For the text-containing cell, return its midpoint in (x, y) coordinate format. 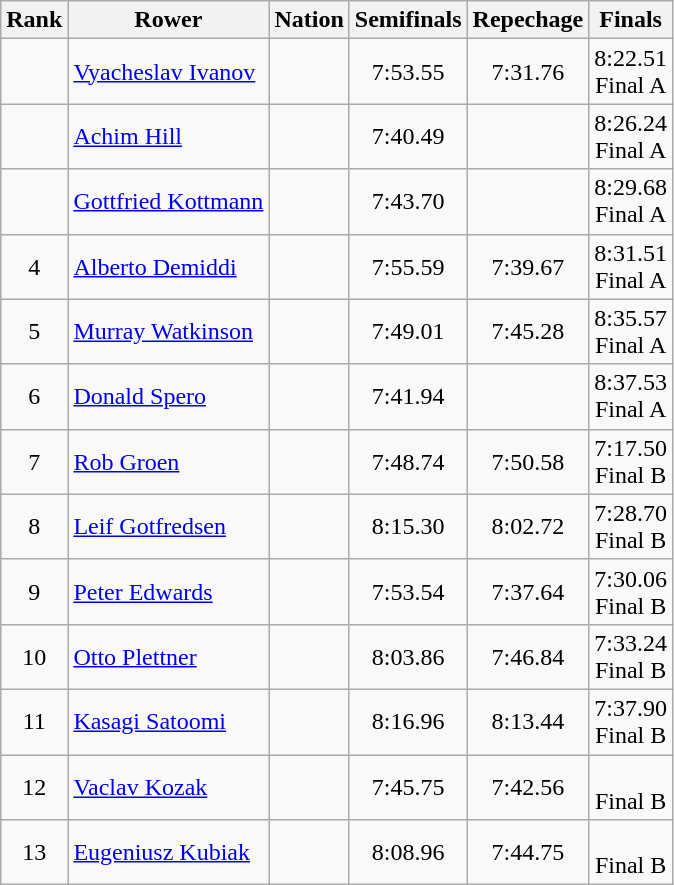
7:40.49 (408, 136)
7:44.75 (528, 852)
7:30.06Final B (631, 592)
8 (34, 526)
8:03.86 (408, 656)
Nation (309, 20)
7:49.01 (408, 332)
8:15.30 (408, 526)
Eugeniusz Kubiak (168, 852)
7:43.70 (408, 202)
7:48.74 (408, 462)
Alberto Demiddi (168, 266)
6 (34, 396)
Vyacheslav Ivanov (168, 72)
4 (34, 266)
7:39.67 (528, 266)
Donald Spero (168, 396)
8:26.24Final A (631, 136)
7:53.55 (408, 72)
7:45.28 (528, 332)
8:22.51Final A (631, 72)
Peter Edwards (168, 592)
7:41.94 (408, 396)
8:29.68Final A (631, 202)
Semifinals (408, 20)
7:46.84 (528, 656)
Murray Watkinson (168, 332)
Rob Groen (168, 462)
8:31.51Final A (631, 266)
13 (34, 852)
8:37.53Final A (631, 396)
7:28.70Final B (631, 526)
7:53.54 (408, 592)
8:16.96 (408, 722)
7:37.64 (528, 592)
10 (34, 656)
7:17.50Final B (631, 462)
Otto Plettner (168, 656)
Repechage (528, 20)
7:31.76 (528, 72)
7:50.58 (528, 462)
8:02.72 (528, 526)
8:08.96 (408, 852)
7 (34, 462)
Leif Gotfredsen (168, 526)
Achim Hill (168, 136)
Gottfried Kottmann (168, 202)
Kasagi Satoomi (168, 722)
7:33.24Final B (631, 656)
5 (34, 332)
7:37.90Final B (631, 722)
Rower (168, 20)
Finals (631, 20)
Vaclav Kozak (168, 786)
7:55.59 (408, 266)
9 (34, 592)
Rank (34, 20)
8:13.44 (528, 722)
11 (34, 722)
7:42.56 (528, 786)
7:45.75 (408, 786)
8:35.57Final A (631, 332)
12 (34, 786)
